From the cell containing the given text, extract its center point as (x, y) coordinate. 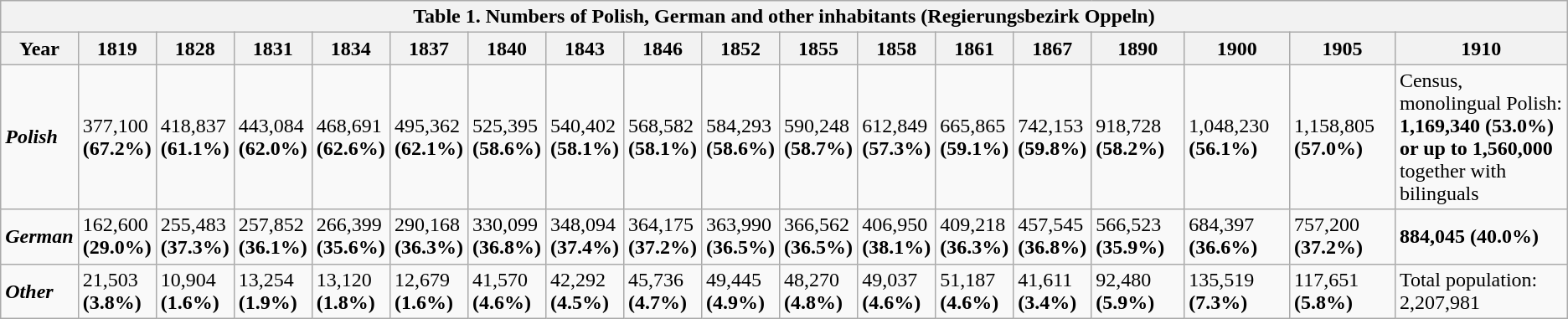
468,691(62.6%) (350, 137)
590,248(58.7%) (819, 137)
1828 (194, 49)
566,523 (35.9%) (1137, 236)
418,837(61.1%) (194, 137)
41,611(3.4%) (1052, 291)
1819 (117, 49)
377,100(67.2%) (117, 137)
1855 (819, 49)
525,395(58.6%) (506, 137)
290,168(36.3%) (429, 236)
684,397 (36.6%) (1237, 236)
45,736(4.7%) (662, 291)
665,865(59.1%) (975, 137)
255,483(37.3%) (194, 236)
1,048,230 (56.1%) (1237, 137)
266,399(35.6%) (350, 236)
918,728 (58.2%) (1137, 137)
348,094(37.4%) (585, 236)
1837 (429, 49)
Total population: 2,207,981 (1481, 291)
49,037(4.6%) (896, 291)
1900 (1237, 49)
540,402(58.1%) (585, 137)
1840 (506, 49)
135,519(7.3%) (1237, 291)
1905 (1343, 49)
884,045 (40.0%) (1481, 236)
612,849(57.3%) (896, 137)
1852 (740, 49)
Other (39, 291)
49,445(4.9%) (740, 291)
21,503(3.8%) (117, 291)
330,099(36.8%) (506, 236)
457,545(36.8%) (1052, 236)
117,651(5.8%) (1343, 291)
1,158,805 (57.0%) (1343, 137)
742,153(59.8%) (1052, 137)
757,200 (37.2%) (1343, 236)
42,292(4.5%) (585, 291)
162,600(29.0%) (117, 236)
1858 (896, 49)
92,480(5.9%) (1137, 291)
13,254(1.9%) (273, 291)
443,084(62.0%) (273, 137)
409,218(36.3%) (975, 236)
1861 (975, 49)
12,679(1.6%) (429, 291)
10,904(1.6%) (194, 291)
1834 (350, 49)
495,362(62.1%) (429, 137)
1867 (1052, 49)
Table 1. Numbers of Polish, German and other inhabitants (Regierungsbezirk Oppeln) (784, 17)
1890 (1137, 49)
Year (39, 49)
364,175(37.2%) (662, 236)
406,950(38.1%) (896, 236)
13,120(1.8%) (350, 291)
51,187(4.6%) (975, 291)
363,990(36.5%) (740, 236)
1843 (585, 49)
Polish (39, 137)
1846 (662, 49)
41,570(4.6%) (506, 291)
1831 (273, 49)
48,270(4.8%) (819, 291)
568,582(58.1%) (662, 137)
1910 (1481, 49)
German (39, 236)
584,293(58.6%) (740, 137)
Census, monolingual Polish: 1,169,340 (53.0%)or up to 1,560,000 together with bilinguals (1481, 137)
257,852(36.1%) (273, 236)
366,562(36.5%) (819, 236)
